From the cell containing the given text, extract its center point as [X, Y] coordinate. 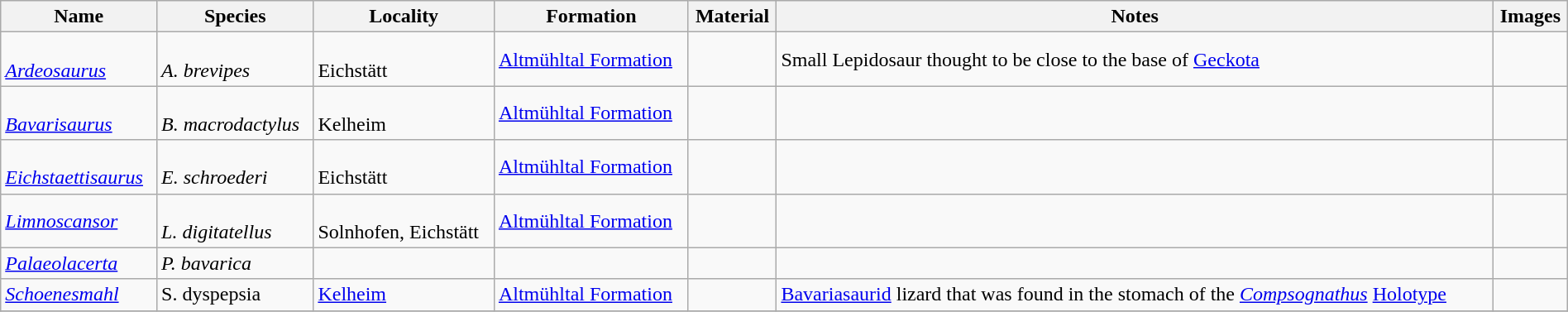
Bavariasaurid lizard that was found in the stomach of the Compsognathus Holotype [1135, 295]
Images [1530, 17]
Notes [1135, 17]
Species [235, 17]
Ardeosaurus [79, 60]
Limnoscansor [79, 220]
B. macrodactylus [235, 113]
Palaeolacerta [79, 263]
Locality [404, 17]
Schoenesmahl [79, 295]
S. dyspepsia [235, 295]
Small Lepidosaur thought to be close to the base of Geckota [1135, 60]
L. digitatellus [235, 220]
Solnhofen, Eichstätt [404, 220]
Bavarisaurus [79, 113]
Eichstaettisaurus [79, 167]
A. brevipes [235, 60]
Name [79, 17]
E. schroederi [235, 167]
Formation [590, 17]
Material [733, 17]
P. bavarica [235, 263]
